Extract the (X, Y) coordinate from the center of the cell holding the provided text.  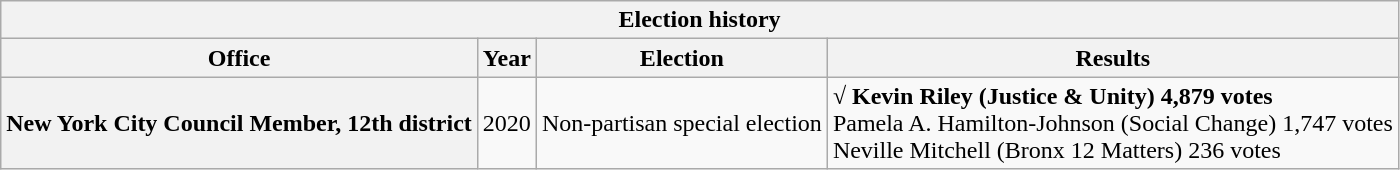
Year (506, 58)
Office (240, 58)
Election (682, 58)
Results (1112, 58)
√ Kevin Riley (Justice & Unity) 4,879 votesPamela A. Hamilton-Johnson (Social Change) 1,747 votesNeville Mitchell (Bronx 12 Matters) 236 votes (1112, 123)
Election history (700, 20)
2020 (506, 123)
New York City Council Member, 12th district (240, 123)
Non-partisan special election (682, 123)
